Capture the cell that displays the provided text and extract its [X, Y] central coordinate. 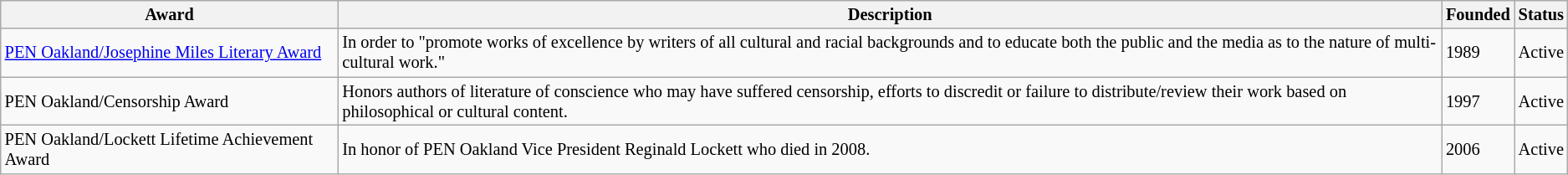
PEN Oakland/Censorship Award [170, 101]
PEN Oakland/Lockett Lifetime Achievement Award [170, 149]
PEN Oakland/Josephine Miles Literary Award [170, 53]
Status [1541, 14]
1989 [1479, 53]
Description [890, 14]
2006 [1479, 149]
Founded [1479, 14]
Award [170, 14]
1997 [1479, 101]
In honor of PEN Oakland Vice President Reginald Lockett who died in 2008. [890, 149]
